Extract the [x, y] coordinate from the center of the cell holding the provided text.  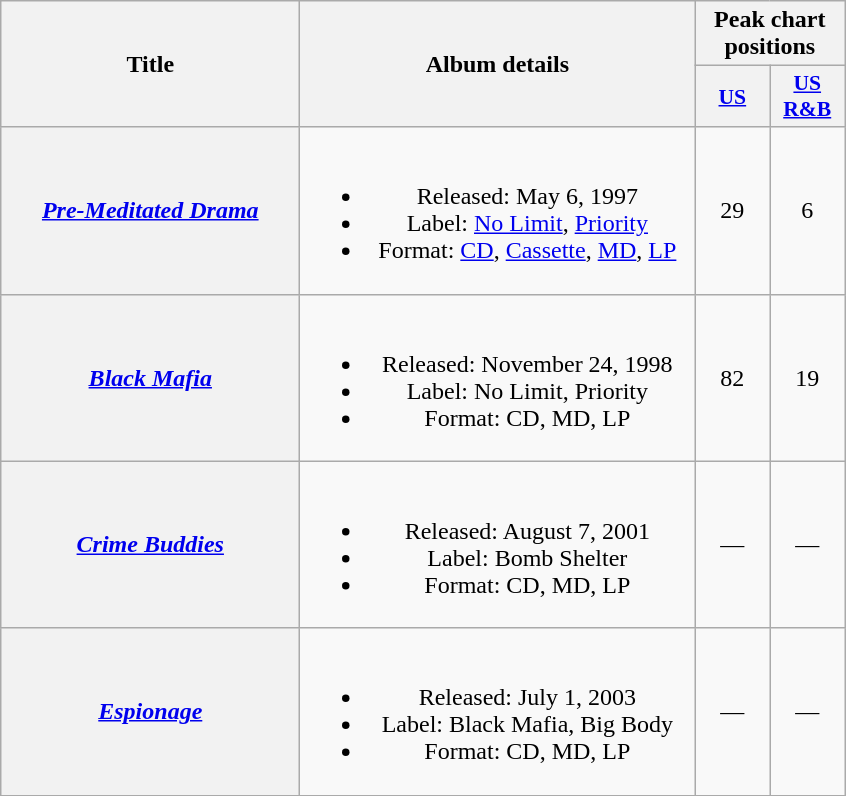
Black Mafia [150, 378]
Espionage [150, 712]
Album details [498, 64]
19 [808, 378]
Released: May 6, 1997Label: No Limit, PriorityFormat: CD, Cassette, MD, LP [498, 210]
Released: November 24, 1998Label: No Limit, PriorityFormat: CD, MD, LP [498, 378]
6 [808, 210]
29 [732, 210]
Pre-Meditated Drama [150, 210]
Peak chart positions [770, 34]
US R&B [808, 96]
Title [150, 64]
Released: August 7, 2001Label: Bomb ShelterFormat: CD, MD, LP [498, 544]
US [732, 96]
82 [732, 378]
Crime Buddies [150, 544]
Released: July 1, 2003Label: Black Mafia, Big BodyFormat: CD, MD, LP [498, 712]
